For the text-containing cell, return its midpoint in [x, y] coordinate format. 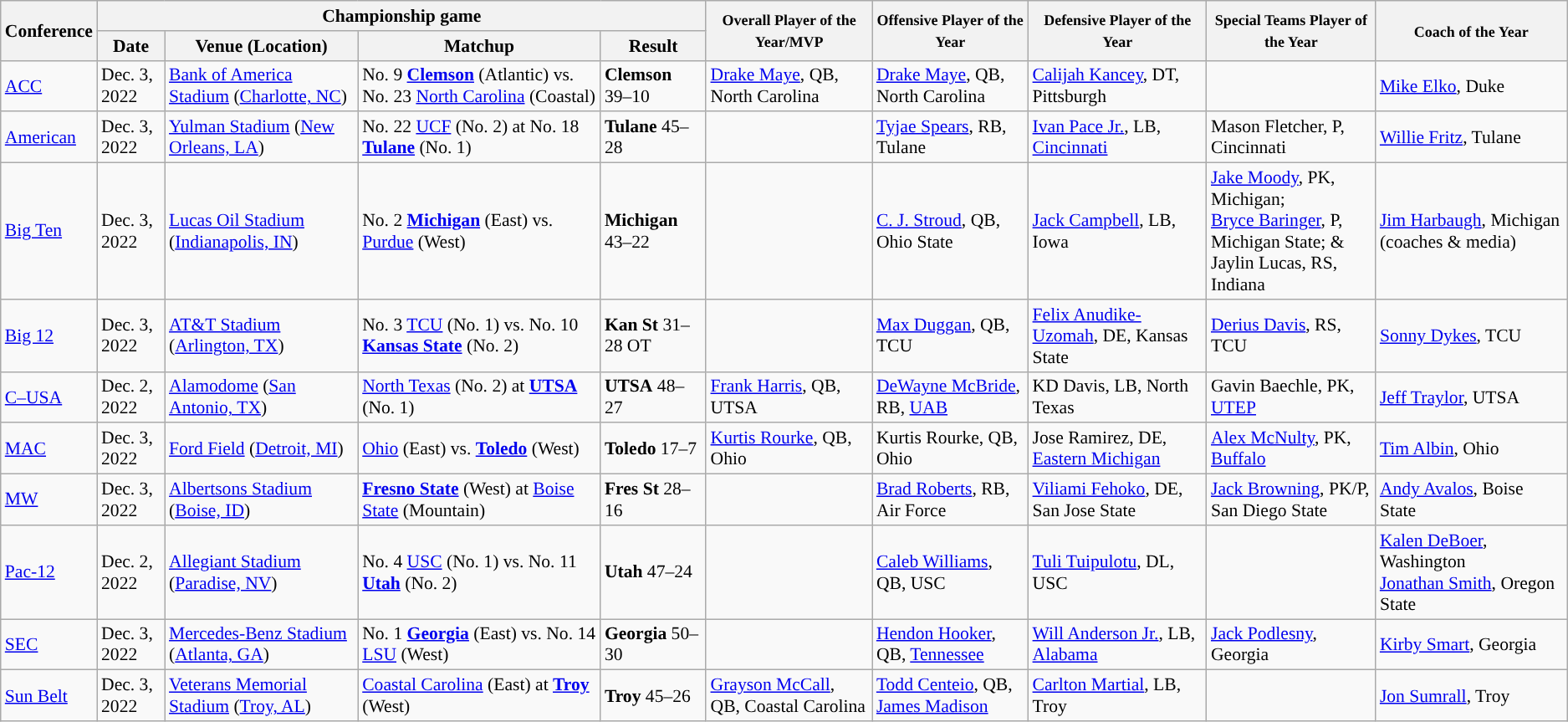
C. J. Stroud, QB, Ohio State [950, 231]
Date [130, 46]
Grayson McCall, QB, Coastal Carolina [789, 696]
Sun Belt [49, 696]
Big Ten [49, 231]
Michigan 43–22 [654, 231]
Calijah Kancey, DT, Pittsburgh [1117, 85]
Tim Albin, Ohio [1472, 448]
Ford Field (Detroit, MI) [261, 448]
ACC [49, 85]
Venue (Location) [261, 46]
Matchup [479, 46]
Coach of the Year [1472, 30]
Jeff Traylor, UTSA [1472, 397]
No. 22 UCF (No. 2) at No. 18 Tulane (No. 1) [479, 137]
Troy 45–26 [654, 696]
Defensive Player of the Year [1117, 30]
Jim Harbaugh, Michigan (coaches & media) [1472, 231]
Alamodome (San Antonio, TX) [261, 397]
Ivan Pace Jr., LB, Cincinnati [1117, 137]
Fres St 28–16 [654, 500]
Albertsons Stadium (Boise, ID) [261, 500]
Bank of America Stadium (Charlotte, NC) [261, 85]
Andy Avalos, Boise State [1472, 500]
No. 4 USC (No. 1) vs. No. 11 Utah (No. 2) [479, 572]
Special Teams Player of the Year [1291, 30]
MAC [49, 448]
No. 1 Georgia (East) vs. No. 14 LSU (West) [479, 644]
Clemson 39–10 [654, 85]
Pac-12 [49, 572]
Coastal Carolina (East) at Troy (West) [479, 696]
American [49, 137]
Championship game [401, 16]
Willie Fritz, Tulane [1472, 137]
Jon Sumrall, Troy [1472, 696]
Jack Campbell, LB, Iowa [1117, 231]
SEC [49, 644]
Will Anderson Jr., LB, Alabama [1117, 644]
Ohio (East) vs. Toledo (West) [479, 448]
Brad Roberts, RB, Air Force [950, 500]
Hendon Hooker, QB, Tennessee [950, 644]
Utah 47–24 [654, 572]
Mason Fletcher, P, Cincinnati [1291, 137]
Overall Player of the Year/MVP [789, 30]
MW [49, 500]
Veterans Memorial Stadium (Troy, AL) [261, 696]
Jose Ramirez, DE, Eastern Michigan [1117, 448]
Sonny Dykes, TCU [1472, 336]
Georgia 50–30 [654, 644]
Derius Davis, RS, TCU [1291, 336]
North Texas (No. 2) at UTSA (No. 1) [479, 397]
Alex McNulty, PK, Buffalo [1291, 448]
Viliami Fehoko, DE, San Jose State [1117, 500]
DeWayne McBride, RB, UAB [950, 397]
Tuli Tuipulotu, DL, USC [1117, 572]
Carlton Martial, LB, Troy [1117, 696]
Result [654, 46]
Kan St 31–28 OT [654, 336]
Felix Anudike-Uzomah, DE, Kansas State [1117, 336]
AT&T Stadium (Arlington, TX) [261, 336]
Conference [49, 30]
No. 9 Clemson (Atlantic) vs. No. 23 North Carolina (Coastal) [479, 85]
Todd Centeio, QB, James Madison [950, 696]
Max Duggan, QB, TCU [950, 336]
Caleb Williams, QB, USC [950, 572]
C–USA [49, 397]
Offensive Player of the Year [950, 30]
Tyjae Spears, RB, Tulane [950, 137]
Big 12 [49, 336]
No. 2 Michigan (East) vs. Purdue (West) [479, 231]
Jack Browning, PK/P, San Diego State [1291, 500]
Mercedes-Benz Stadium (Atlanta, GA) [261, 644]
Lucas Oil Stadium (Indianapolis, IN) [261, 231]
No. 3 TCU (No. 1) vs. No. 10 Kansas State (No. 2) [479, 336]
Allegiant Stadium (Paradise, NV) [261, 572]
Yulman Stadium (New Orleans, LA) [261, 137]
Frank Harris, QB, UTSA [789, 397]
UTSA 48–27 [654, 397]
Mike Elko, Duke [1472, 85]
Kalen DeBoer, WashingtonJonathan Smith, Oregon State [1472, 572]
Fresno State (West) at Boise State (Mountain) [479, 500]
Jack Podlesny, Georgia [1291, 644]
Toledo 17–7 [654, 448]
Gavin Baechle, PK, UTEP [1291, 397]
Jake Moody, PK, Michigan;Bryce Baringer, P, Michigan State; &Jaylin Lucas, RS, Indiana [1291, 231]
Kirby Smart, Georgia [1472, 644]
KD Davis, LB, North Texas [1117, 397]
Tulane 45–28 [654, 137]
